Scan for the cell matching the given text and deliver its [x, y] coordinate at center. 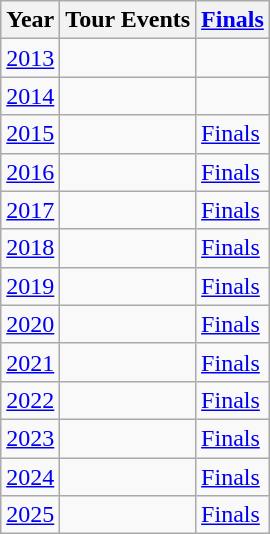
2023 [30, 438]
2017 [30, 210]
2018 [30, 248]
2013 [30, 58]
2021 [30, 362]
Tour Events [128, 20]
2016 [30, 172]
2014 [30, 96]
2020 [30, 324]
2024 [30, 477]
2019 [30, 286]
2025 [30, 515]
2015 [30, 134]
Year [30, 20]
2022 [30, 400]
